Capture the cell that displays the provided text and extract its [x, y] central coordinate. 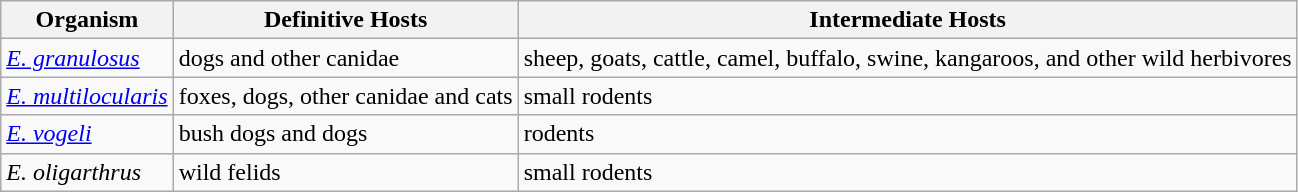
wild felids [346, 172]
bush dogs and dogs [346, 134]
Organism [87, 20]
Definitive Hosts [346, 20]
E. oligarthrus [87, 172]
sheep, goats, cattle, camel, buffalo, swine, kangaroos, and other wild herbivores [908, 58]
E. granulosus [87, 58]
foxes, dogs, other canidae and cats [346, 96]
E. vogeli [87, 134]
dogs and other canidae [346, 58]
E. multilocularis [87, 96]
rodents [908, 134]
Intermediate Hosts [908, 20]
